Provide the [x, y] coordinate of the cell's center where the given text is located.  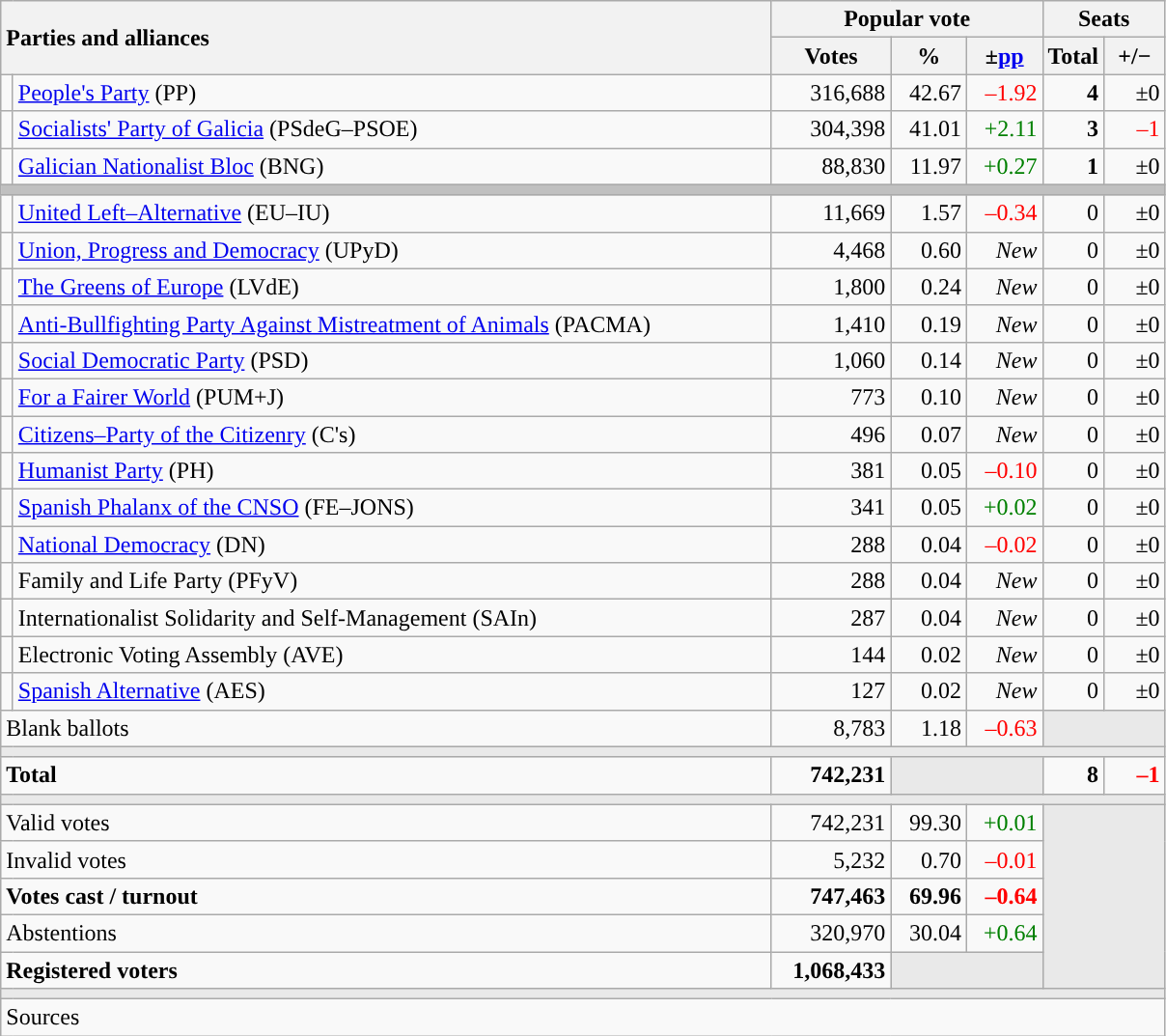
Parties and alliances [386, 38]
1,068,433 [831, 970]
496 [831, 434]
1.57 [929, 213]
For a Fairer World (PUM+J) [392, 397]
Popular vote [907, 19]
+/− [1135, 56]
–0.01 [1004, 859]
Valid votes [386, 823]
Social Democratic Party (PSD) [392, 360]
Family and Life Party (PFyV) [392, 581]
127 [831, 691]
287 [831, 618]
Invalid votes [386, 859]
8,783 [831, 728]
Galician Nationalist Bloc (BNG) [392, 166]
41.01 [929, 129]
3 [1073, 129]
+0.64 [1004, 933]
The Greens of Europe (LVdE) [392, 287]
Internationalist Solidarity and Self-Management (SAIn) [392, 618]
8 [1073, 775]
+0.01 [1004, 823]
–0.64 [1004, 896]
–0.34 [1004, 213]
People's Party (PP) [392, 93]
% [929, 56]
Union, Progress and Democracy (UPyD) [392, 250]
Abstentions [386, 933]
Registered voters [386, 970]
–0.10 [1004, 471]
144 [831, 655]
+0.02 [1004, 508]
Anti-Bullfighting Party Against Mistreatment of Animals (PACMA) [392, 323]
88,830 [831, 166]
Sources [583, 1018]
±pp [1004, 56]
747,463 [831, 896]
Electronic Voting Assembly (AVE) [392, 655]
+2.11 [1004, 129]
Spanish Alternative (AES) [392, 691]
–1.92 [1004, 93]
773 [831, 397]
42.67 [929, 93]
0.19 [929, 323]
Spanish Phalanx of the CNSO (FE–JONS) [392, 508]
5,232 [831, 859]
–0.63 [1004, 728]
Socialists' Party of Galicia (PSdeG–PSOE) [392, 129]
304,398 [831, 129]
–0.02 [1004, 545]
4,468 [831, 250]
1,060 [831, 360]
0.14 [929, 360]
316,688 [831, 93]
381 [831, 471]
320,970 [831, 933]
0.24 [929, 287]
Blank ballots [386, 728]
0.10 [929, 397]
1.18 [929, 728]
69.96 [929, 896]
11.97 [929, 166]
Seats [1104, 19]
Citizens–Party of the Citizenry (C's) [392, 434]
30.04 [929, 933]
99.30 [929, 823]
Humanist Party (PH) [392, 471]
0.07 [929, 434]
1,800 [831, 287]
4 [1073, 93]
+0.27 [1004, 166]
1 [1073, 166]
Votes [831, 56]
341 [831, 508]
Votes cast / turnout [386, 896]
0.70 [929, 859]
United Left–Alternative (EU–IU) [392, 213]
0.60 [929, 250]
1,410 [831, 323]
National Democracy (DN) [392, 545]
11,669 [831, 213]
